Find where the given text appears and provide that cell's center as [X, Y] coordinate. 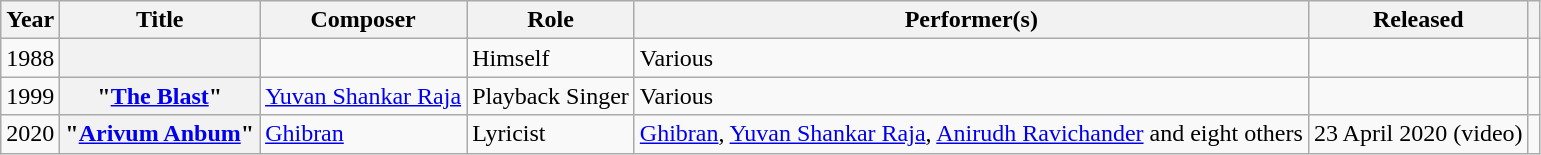
Lyricist [551, 134]
23 April 2020 (video) [1418, 134]
Composer [364, 20]
Playback Singer [551, 96]
Role [551, 20]
Ghibran, Yuvan Shankar Raja, Anirudh Ravichander and eight others [971, 134]
Himself [551, 58]
Yuvan Shankar Raja [364, 96]
Released [1418, 20]
Ghibran [364, 134]
Title [160, 20]
Performer(s) [971, 20]
2020 [30, 134]
Year [30, 20]
"The Blast" [160, 96]
"Arivum Anbum" [160, 134]
1988 [30, 58]
1999 [30, 96]
